For the text-containing cell, return its midpoint in (x, y) coordinate format. 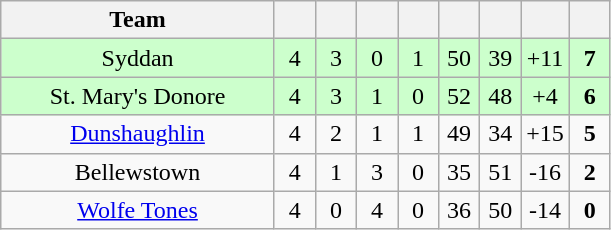
+15 (546, 134)
-16 (546, 172)
Team (138, 20)
52 (460, 96)
Bellewstown (138, 172)
St. Mary's Donore (138, 96)
Wolfe Tones (138, 210)
48 (500, 96)
39 (500, 58)
7 (590, 58)
6 (590, 96)
5 (590, 134)
49 (460, 134)
34 (500, 134)
35 (460, 172)
-14 (546, 210)
+4 (546, 96)
Syddan (138, 58)
36 (460, 210)
+11 (546, 58)
Dunshaughlin (138, 134)
51 (500, 172)
